Provide the [X, Y] coordinate of the cell's center where the given text is located.  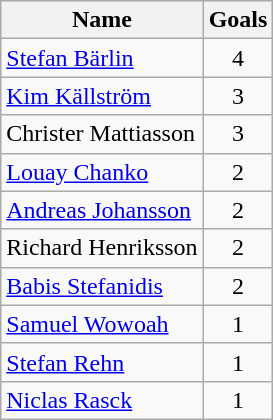
Niclas Rasck [102, 400]
Andreas Johansson [102, 210]
Kim Källström [102, 96]
Stefan Rehn [102, 362]
Louay Chanko [102, 172]
Goals [238, 20]
Name [102, 20]
Babis Stefanidis [102, 286]
Richard Henriksson [102, 248]
Samuel Wowoah [102, 324]
Christer Mattiasson [102, 134]
Stefan Bärlin [102, 58]
4 [238, 58]
